Return the [x, y] coordinate for the center point of the cell that contains the specified text.  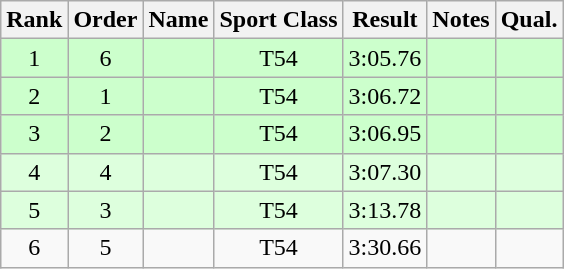
Name [178, 20]
Result [385, 20]
3:07.30 [385, 172]
Notes [461, 20]
3:06.95 [385, 134]
3:05.76 [385, 58]
Sport Class [278, 20]
Rank [34, 20]
Qual. [529, 20]
3:06.72 [385, 96]
3:30.66 [385, 248]
Order [106, 20]
3:13.78 [385, 210]
